Extract the (x, y) coordinate from the center of the cell holding the provided text.  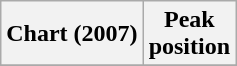
Chart (2007) (72, 34)
Peakposition (189, 34)
